Return the [x, y] coordinate for the center point of the cell that contains the specified text.  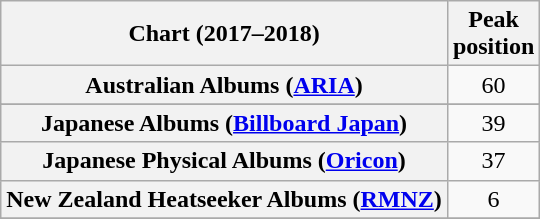
Australian Albums (ARIA) [224, 85]
60 [493, 85]
Japanese Physical Albums (Oricon) [224, 161]
Japanese Albums (Billboard Japan) [224, 123]
New Zealand Heatseeker Albums (RMNZ) [224, 199]
39 [493, 123]
37 [493, 161]
Chart (2017–2018) [224, 34]
6 [493, 199]
Peakposition [493, 34]
